Scan for the cell matching the given text and deliver its [x, y] coordinate at center. 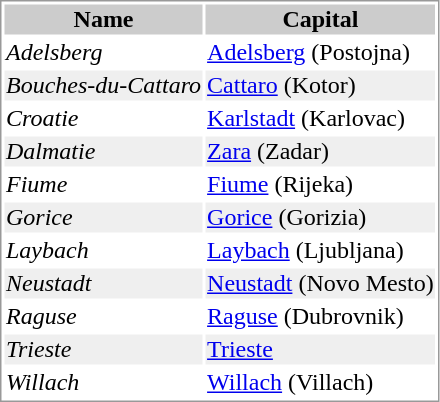
Raguse (Dubrovnik) [321, 317]
Croatie [103, 119]
Bouches-du-Cattaro [103, 85]
Name [103, 19]
Fiume (Rijeka) [321, 185]
Gorice (Gorizia) [321, 217]
Capital [321, 19]
Neustadt (Novo Mesto) [321, 283]
Raguse [103, 317]
Willach (Villach) [321, 383]
Neustadt [103, 283]
Cattaro (Kotor) [321, 85]
Laybach (Ljubljana) [321, 251]
Adelsberg (Postojna) [321, 53]
Willach [103, 383]
Gorice [103, 217]
Adelsberg [103, 53]
Zara (Zadar) [321, 151]
Karlstadt (Karlovac) [321, 119]
Dalmatie [103, 151]
Fiume [103, 185]
Laybach [103, 251]
